For the text-containing cell, return its midpoint in (x, y) coordinate format. 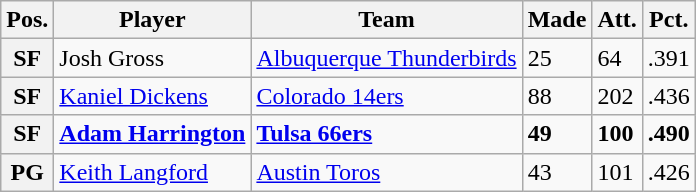
Colorado 14ers (386, 96)
Kaniel Dickens (152, 96)
88 (557, 96)
PG (28, 172)
Pos. (28, 20)
Josh Gross (152, 58)
.391 (668, 58)
Adam Harrington (152, 134)
202 (617, 96)
Made (557, 20)
100 (617, 134)
Player (152, 20)
101 (617, 172)
Pct. (668, 20)
Team (386, 20)
Att. (617, 20)
Austin Toros (386, 172)
Keith Langford (152, 172)
49 (557, 134)
Tulsa 66ers (386, 134)
.436 (668, 96)
43 (557, 172)
.490 (668, 134)
25 (557, 58)
64 (617, 58)
Albuquerque Thunderbirds (386, 58)
.426 (668, 172)
